Scan for the cell matching the given text and deliver its (X, Y) coordinate at center. 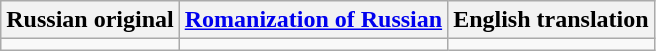
Russian original (90, 20)
English translation (551, 20)
Romanization of Russian (313, 20)
